Capture the cell that displays the provided text and extract its [X, Y] central coordinate. 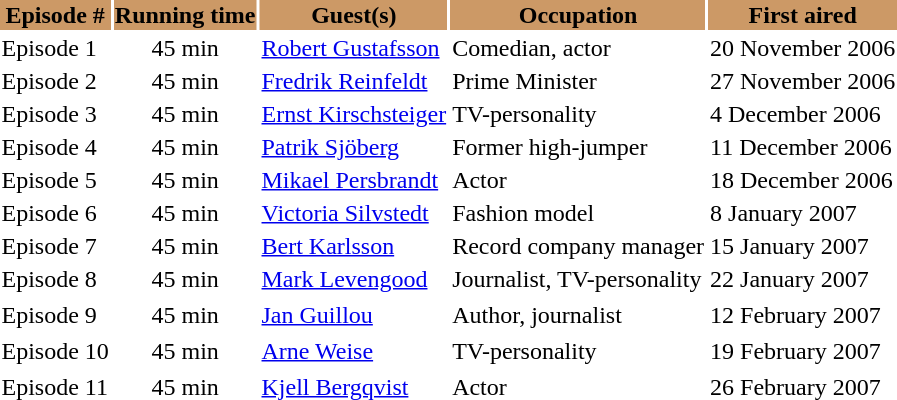
Episode 6 [55, 213]
Bert Karlsson [354, 246]
Mark Levengood [354, 279]
Prime Minister [578, 81]
8 January 2007 [803, 213]
22 January 2007 [803, 279]
Episode 5 [55, 180]
Episode 9 [55, 315]
First aired [803, 15]
12 February 2007 [803, 315]
11 December 2006 [803, 147]
19 February 2007 [803, 351]
Episode 2 [55, 81]
Ernst Kirschsteiger [354, 114]
Fredrik Reinfeldt [354, 81]
Jan Guillou [354, 315]
20 November 2006 [803, 48]
18 December 2006 [803, 180]
4 December 2006 [803, 114]
15 January 2007 [803, 246]
Episode 8 [55, 279]
Victoria Silvstedt [354, 213]
Mikael Persbrandt [354, 180]
27 November 2006 [803, 81]
Actor [578, 180]
Running time [185, 15]
Episode 10 [55, 351]
Episode # [55, 15]
Patrik Sjöberg [354, 147]
Guest(s) [354, 15]
Episode 4 [55, 147]
Record company manager [578, 246]
Fashion model [578, 213]
Episode 7 [55, 246]
Episode 3 [55, 114]
Author, journalist [578, 315]
Arne Weise [354, 351]
Former high-jumper [578, 147]
Journalist, TV-personality [578, 279]
Comedian, actor [578, 48]
Robert Gustafsson [354, 48]
Episode 1 [55, 48]
Occupation [578, 15]
